Pinpoint the cell where the given text exists, returning its (X, Y) midpoint coordinate. 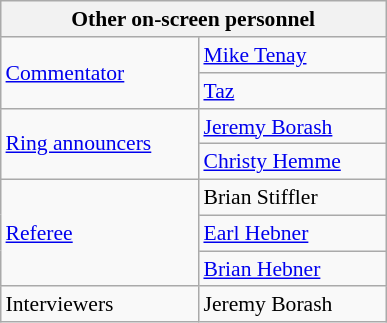
Ring announcers (100, 144)
Interviewers (100, 304)
Commentator (100, 72)
Other on-screen personnel (194, 19)
Mike Tenay (292, 55)
Taz (292, 91)
Brian Stiffler (292, 197)
Brian Hebner (292, 269)
Earl Hebner (292, 233)
Referee (100, 232)
Christy Hemme (292, 162)
